Determine the [x, y] coordinate at the center of the cell enclosing the given text.  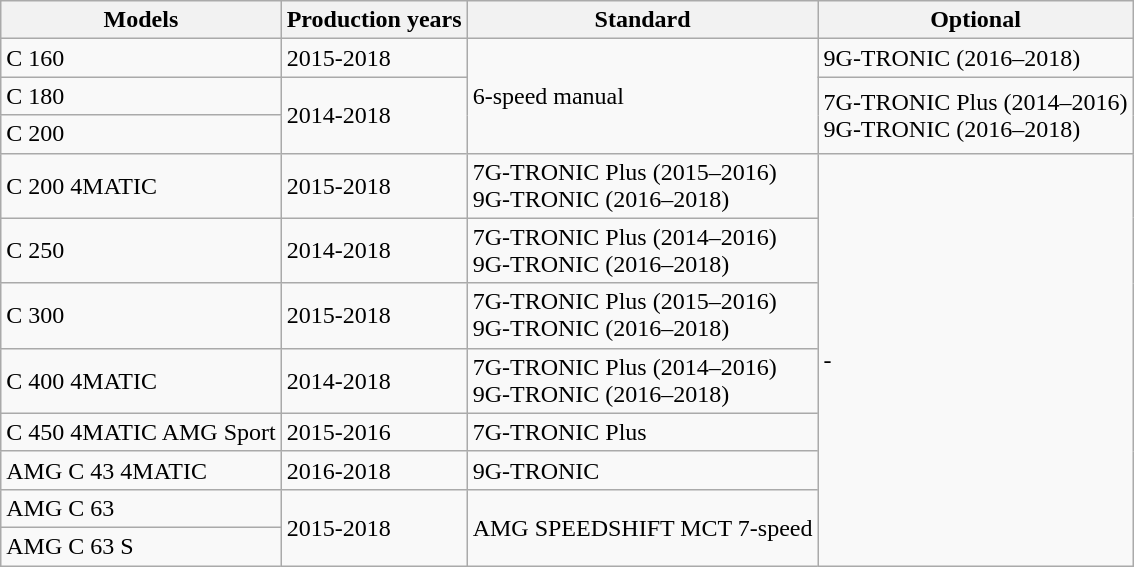
9G-TRONIC (2016–2018) [976, 58]
Standard [642, 20]
Optional [976, 20]
- [976, 359]
2016-2018 [374, 470]
9G-TRONIC [642, 470]
2015-2016 [374, 432]
7G-TRONIC Plus [642, 432]
AMG C 63 [141, 508]
C 450 4MATIC AMG Sport [141, 432]
C 180 [141, 96]
C 160 [141, 58]
AMG C 43 4MATIC [141, 470]
C 400 4MATIC [141, 380]
AMG C 63 S [141, 546]
C 300 [141, 316]
Production years [374, 20]
C 200 [141, 134]
6-speed manual [642, 96]
AMG SPEEDSHIFT MCT 7-speed [642, 527]
C 200 4MATIC [141, 186]
C 250 [141, 250]
Models [141, 20]
